Identify which cell holds the provided text, then report its (X, Y) central coordinate. 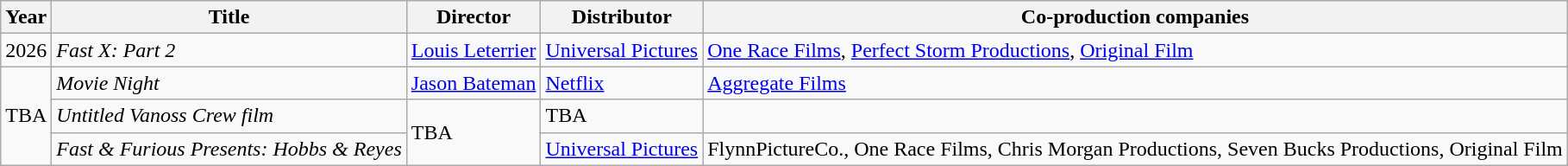
Title (229, 17)
Fast & Furious Presents: Hobbs & Reyes (229, 149)
Distributor (622, 17)
Aggregate Films (1135, 83)
Fast X: Part 2 (229, 50)
Director (474, 17)
Co-production companies (1135, 17)
One Race Films, Perfect Storm Productions, Original Film (1135, 50)
Movie Night (229, 83)
Louis Leterrier (474, 50)
Netflix (622, 83)
2026 (26, 50)
Jason Bateman (474, 83)
Year (26, 17)
Untitled Vanoss Crew film (229, 116)
FlynnPictureCo., One Race Films, Chris Morgan Productions, Seven Bucks Productions, Original Film (1135, 149)
